Locate the cell with the specified text and output its (x, y) center coordinate. 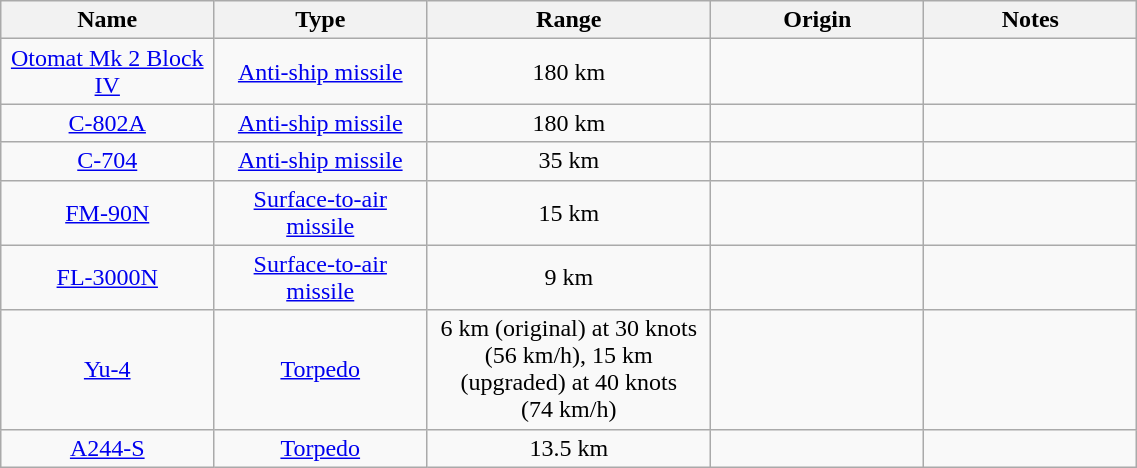
Yu-4 (108, 370)
Type (320, 20)
Otomat Mk 2 Block IV (108, 72)
FM-90N (108, 212)
Name (108, 20)
Range (569, 20)
A244-S (108, 448)
13.5 km (569, 448)
6 km (original) at 30 knots (56 km/h), 15 km (upgraded) at 40 knots (74 km/h) (569, 370)
C-802A (108, 123)
C-704 (108, 161)
Origin (818, 20)
9 km (569, 278)
35 km (569, 161)
FL-3000N (108, 278)
Notes (1030, 20)
15 km (569, 212)
